Detect which cell encompasses the target text, then output its (x, y) center coordinate. 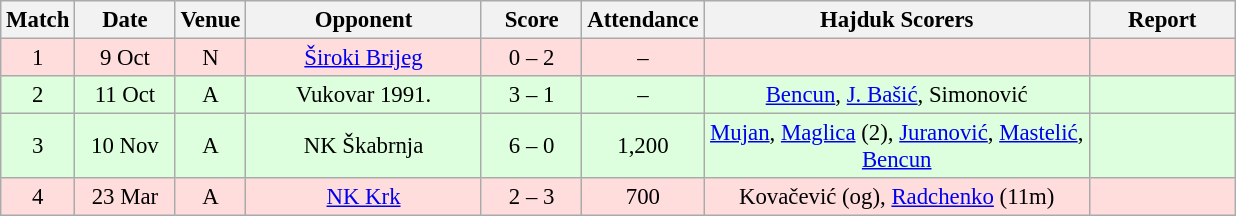
Attendance (643, 20)
Mujan, Maglica (2), Juranović, Mastelić, Bencun (897, 146)
11 Oct (126, 95)
6 – 0 (532, 146)
Opponent (364, 20)
4 (38, 197)
Date (126, 20)
N (210, 58)
Report (1162, 20)
Kovačević (og), Radchenko (11m) (897, 197)
Hajduk Scorers (897, 20)
0 – 2 (532, 58)
NK Krk (364, 197)
1 (38, 58)
Match (38, 20)
Venue (210, 20)
2 – 3 (532, 197)
2 (38, 95)
Vukovar 1991. (364, 95)
Score (532, 20)
1,200 (643, 146)
23 Mar (126, 197)
NK Škabrnja (364, 146)
700 (643, 197)
9 Oct (126, 58)
Bencun, J. Bašić, Simonović (897, 95)
3 (38, 146)
3 – 1 (532, 95)
10 Nov (126, 146)
Široki Brijeg (364, 58)
